Determine the [x, y] coordinate at the center of the cell enclosing the given text.  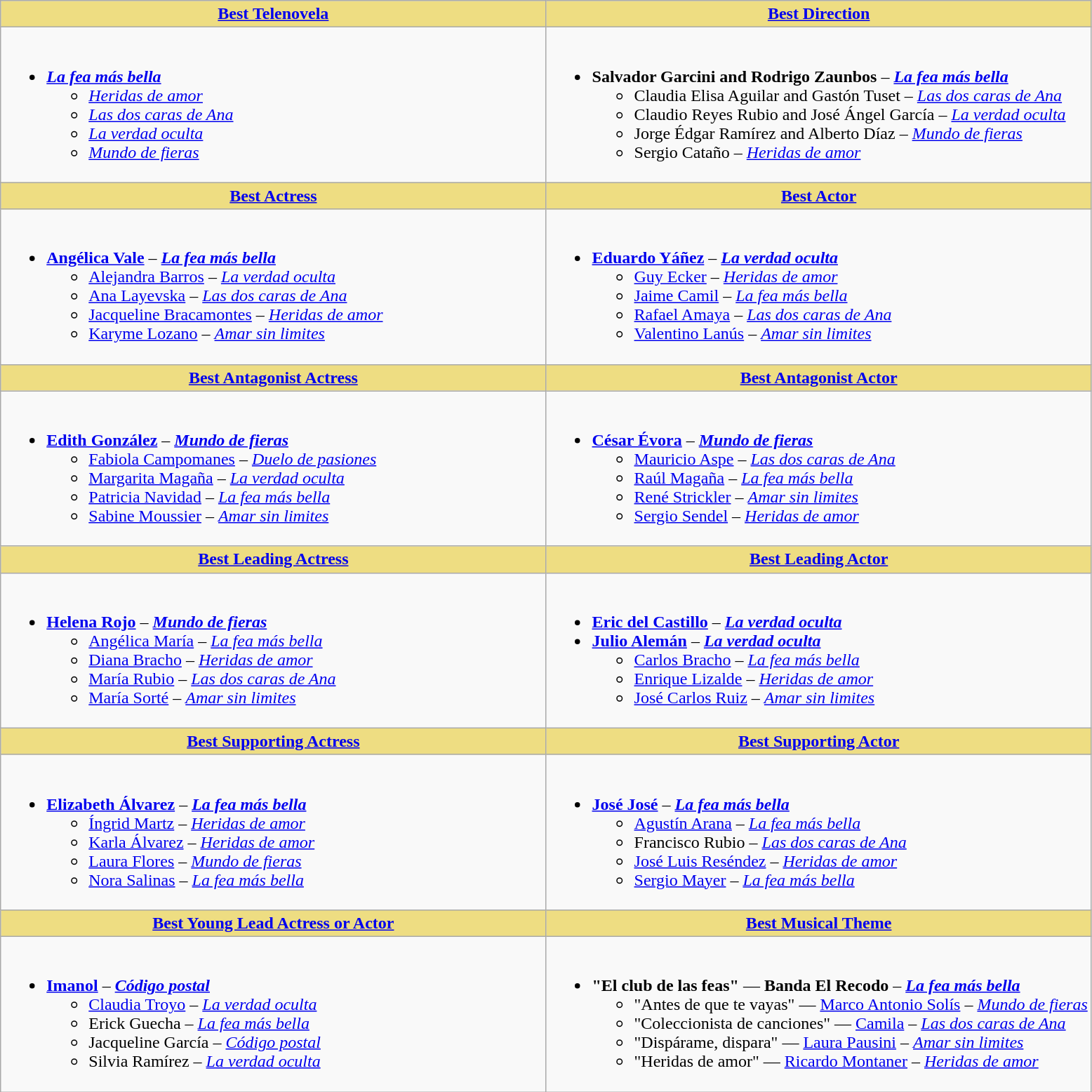
Best Supporting Actress [274, 741]
Best Supporting Actor [818, 741]
Best Leading Actress [274, 559]
La fea más bellaHeridas de amorLas dos caras de AnaLa verdad ocultaMundo de fieras [274, 105]
Best Young Lead Actress or Actor [274, 923]
Best Musical Theme [818, 923]
Best Telenovela [274, 14]
Best Direction [818, 14]
Best Actress [274, 196]
Best Antagonist Actress [274, 378]
Best Leading Actor [818, 559]
Best Actor [818, 196]
Best Antagonist Actor [818, 378]
